Identify which cell holds the provided text, then report its (x, y) central coordinate. 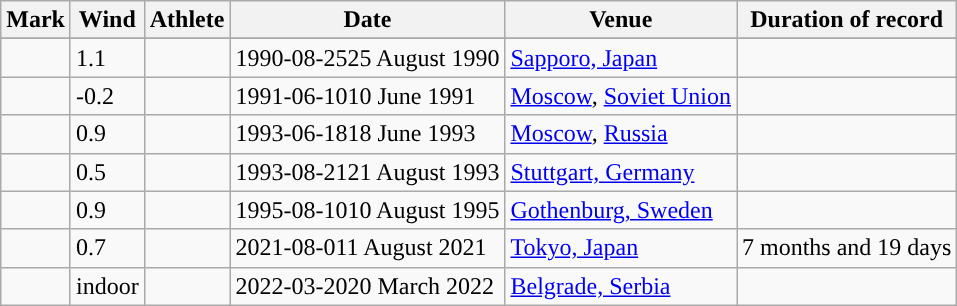
1995-08-1010 August 1995 (368, 210)
Tokyo, Japan (621, 248)
Moscow, Russia (621, 134)
2021-08-011 August 2021 (368, 248)
Wind (107, 20)
0.7 (107, 248)
Moscow, Soviet Union (621, 96)
0.5 (107, 172)
1.1 (107, 58)
Stuttgart, Germany (621, 172)
-0.2 (107, 96)
Belgrade, Serbia (621, 286)
1993-08-2121 August 1993 (368, 172)
Gothenburg, Sweden (621, 210)
Mark (36, 20)
1993-06-1818 June 1993 (368, 134)
Venue (621, 20)
indoor (107, 286)
2022-03-2020 March 2022 (368, 286)
Athlete (187, 20)
7 months and 19 days (846, 248)
Duration of record (846, 20)
Date (368, 20)
Sapporo, Japan (621, 58)
1990-08-2525 August 1990 (368, 58)
1991-06-1010 June 1991 (368, 96)
